Search for the cell housing the specified text and yield its [X, Y] center coordinate. 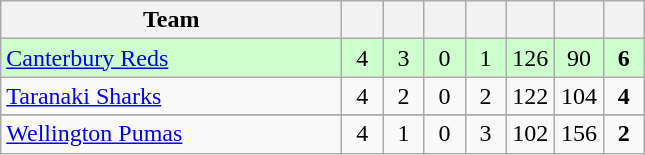
Wellington Pumas [172, 134]
Canterbury Reds [172, 58]
6 [624, 58]
104 [580, 96]
Team [172, 20]
Taranaki Sharks [172, 96]
126 [530, 58]
122 [530, 96]
90 [580, 58]
156 [580, 134]
102 [530, 134]
